Locate the cell with the specified text and output its [x, y] center coordinate. 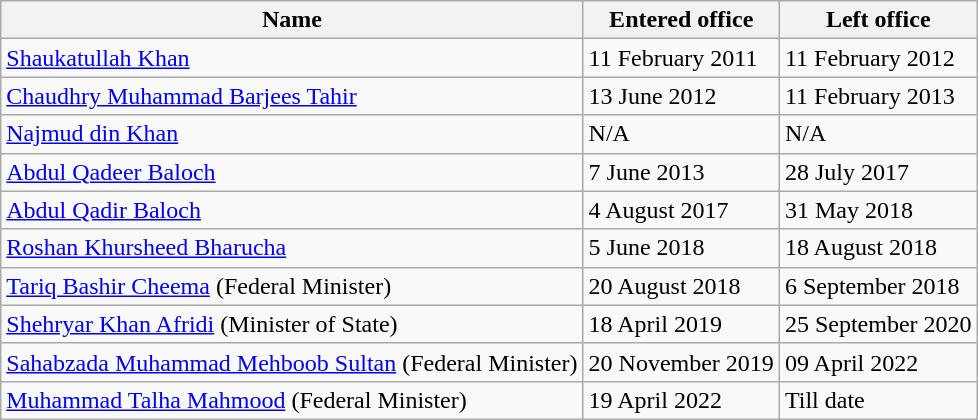
11 February 2011 [681, 58]
Roshan Khursheed Bharucha [292, 248]
Abdul Qadir Baloch [292, 210]
Shehryar Khan Afridi (Minister of State) [292, 324]
Muhammad Talha Mahmood (Federal Minister) [292, 400]
5 June 2018 [681, 248]
4 August 2017 [681, 210]
Till date [878, 400]
25 September 2020 [878, 324]
09 April 2022 [878, 362]
18 April 2019 [681, 324]
20 August 2018 [681, 286]
Name [292, 20]
Abdul Qadeer Baloch [292, 172]
11 February 2013 [878, 96]
6 September 2018 [878, 286]
Chaudhry Muhammad Barjees Tahir [292, 96]
Shaukatullah Khan [292, 58]
31 May 2018 [878, 210]
Sahabzada Muhammad Mehboob Sultan (Federal Minister) [292, 362]
7 June 2013 [681, 172]
Najmud din Khan [292, 134]
11 February 2012 [878, 58]
Entered office [681, 20]
18 August 2018 [878, 248]
Tariq Bashir Cheema (Federal Minister) [292, 286]
Left office [878, 20]
20 November 2019 [681, 362]
19 April 2022 [681, 400]
13 June 2012 [681, 96]
28 July 2017 [878, 172]
